Return the (x, y) coordinate for the center point of the cell that contains the specified text.  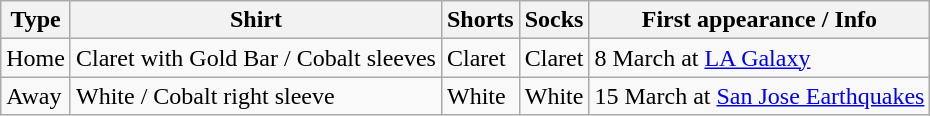
Shirt (256, 20)
Home (36, 58)
First appearance / Info (760, 20)
Away (36, 96)
Shorts (480, 20)
8 March at LA Galaxy (760, 58)
White / Cobalt right sleeve (256, 96)
Claret with Gold Bar / Cobalt sleeves (256, 58)
Socks (554, 20)
Type (36, 20)
15 March at San Jose Earthquakes (760, 96)
